Detect which cell encompasses the target text, then output its [x, y] center coordinate. 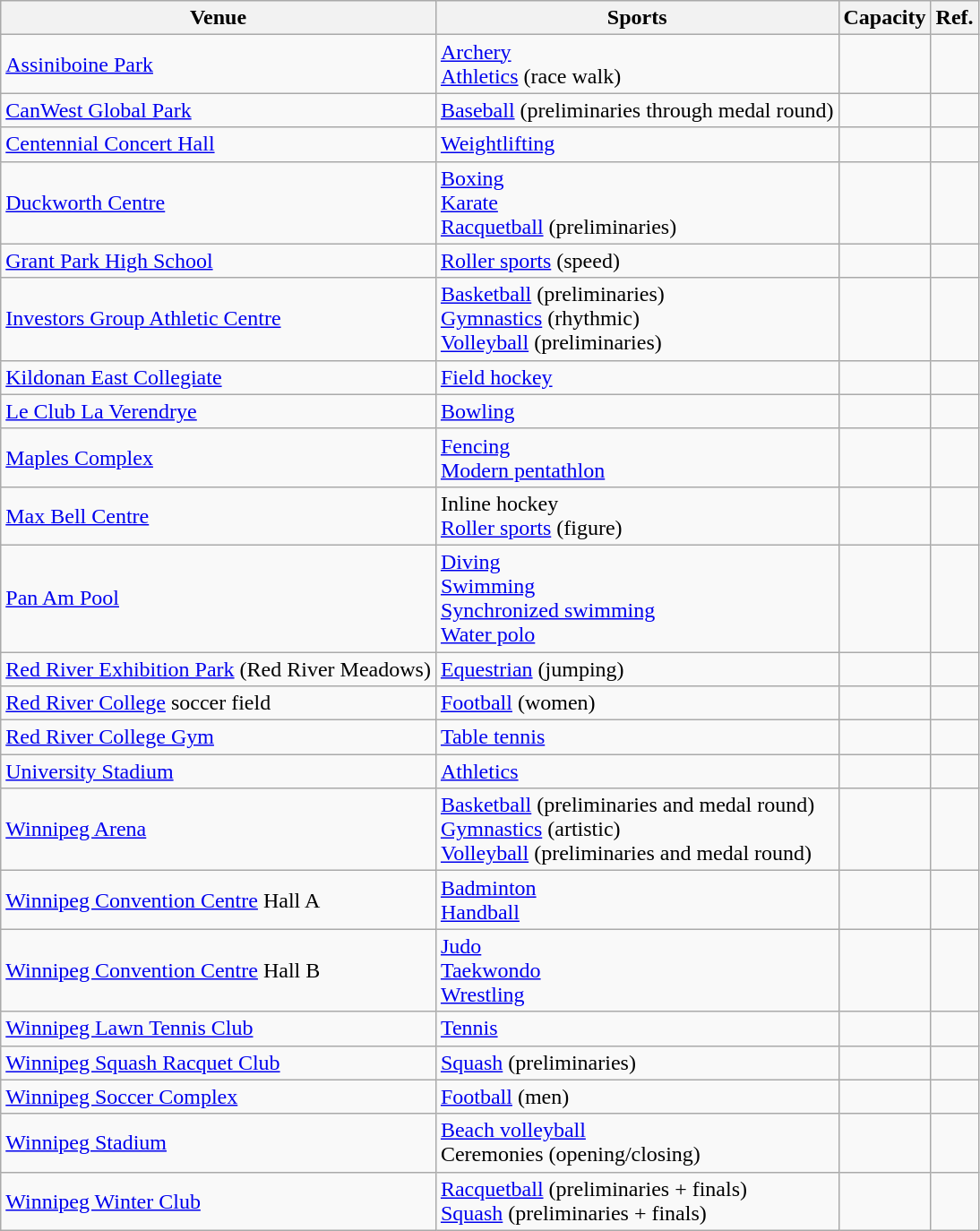
Winnipeg Squash Racquet Club [219, 1063]
Winnipeg Convention Centre Hall B [219, 970]
Sports [637, 18]
Roller sports (speed) [637, 261]
University Stadium [219, 771]
JudoTaekwondoWrestling [637, 970]
Duckworth Centre [219, 202]
Venue [219, 18]
Tennis [637, 1029]
Basketball (preliminaries and medal round)Gymnastics (artistic)Volleyball (preliminaries and medal round) [637, 830]
Racquetball (preliminaries + finals)Squash (preliminaries + finals) [637, 1201]
ArcheryAthletics (race walk) [637, 65]
FencingModern pentathlon [637, 457]
Winnipeg Convention Centre Hall A [219, 900]
Ref. [955, 18]
Winnipeg Soccer Complex [219, 1097]
Bowling [637, 411]
Inline hockeyRoller sports (figure) [637, 516]
Football (women) [637, 703]
Grant Park High School [219, 261]
Winnipeg Winter Club [219, 1201]
Red River College soccer field [219, 703]
Le Club La Verendrye [219, 411]
Max Bell Centre [219, 516]
Athletics [637, 771]
Assiniboine Park [219, 65]
Capacity [885, 18]
Basketball (preliminaries)Gymnastics (rhythmic)Volleyball (preliminaries) [637, 319]
Equestrian (jumping) [637, 669]
Red River College Gym [219, 737]
Squash (preliminaries) [637, 1063]
CanWest Global Park [219, 110]
Pan Am Pool [219, 598]
BadmintonHandball [637, 900]
Maples Complex [219, 457]
Kildonan East Collegiate [219, 377]
Weightlifting [637, 144]
Red River Exhibition Park (Red River Meadows) [219, 669]
Table tennis [637, 737]
Winnipeg Lawn Tennis Club [219, 1029]
Winnipeg Stadium [219, 1143]
Centennial Concert Hall [219, 144]
DivingSwimmingSynchronized swimmingWater polo [637, 598]
Beach volleyballCeremonies (opening/closing) [637, 1143]
Baseball (preliminaries through medal round) [637, 110]
Winnipeg Arena [219, 830]
Investors Group Athletic Centre [219, 319]
Field hockey [637, 377]
BoxingKarateRacquetball (preliminaries) [637, 202]
Football (men) [637, 1097]
